Determine the [x, y] coordinate at the center of the cell enclosing the given text.  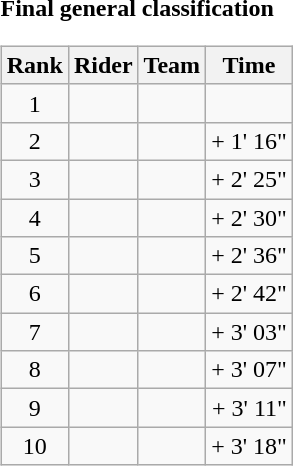
+ 2' 42" [250, 294]
Team [172, 65]
7 [34, 332]
10 [34, 446]
Time [250, 65]
1 [34, 103]
6 [34, 294]
+ 3' 03" [250, 332]
+ 2' 36" [250, 256]
9 [34, 408]
2 [34, 141]
+ 3' 18" [250, 446]
3 [34, 179]
+ 3' 11" [250, 408]
5 [34, 256]
+ 2' 30" [250, 217]
8 [34, 370]
+ 1' 16" [250, 141]
Rider [103, 65]
+ 2' 25" [250, 179]
4 [34, 217]
Rank [34, 65]
+ 3' 07" [250, 370]
